Find where the given text appears and provide that cell's center as [x, y] coordinate. 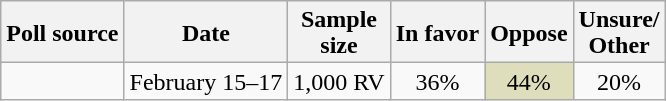
44% [529, 82]
Samplesize [339, 32]
1,000 RV [339, 82]
20% [619, 82]
In favor [437, 32]
Unsure/Other [619, 32]
Poll source [62, 32]
Date [206, 32]
Oppose [529, 32]
February 15–17 [206, 82]
36% [437, 82]
